Pinpoint the cell where the given text exists, returning its (x, y) midpoint coordinate. 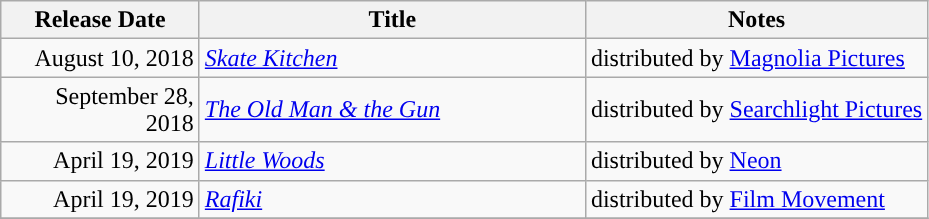
Notes (756, 20)
Title (392, 20)
distributed by Neon (756, 161)
Little Woods (392, 161)
distributed by Magnolia Pictures (756, 58)
The Old Man & the Gun (392, 110)
Release Date (100, 20)
distributed by Film Movement (756, 199)
September 28, 2018 (100, 110)
August 10, 2018 (100, 58)
Skate Kitchen (392, 58)
distributed by Searchlight Pictures (756, 110)
Rafiki (392, 199)
